Locate the cell with the specified text and output its (X, Y) center coordinate. 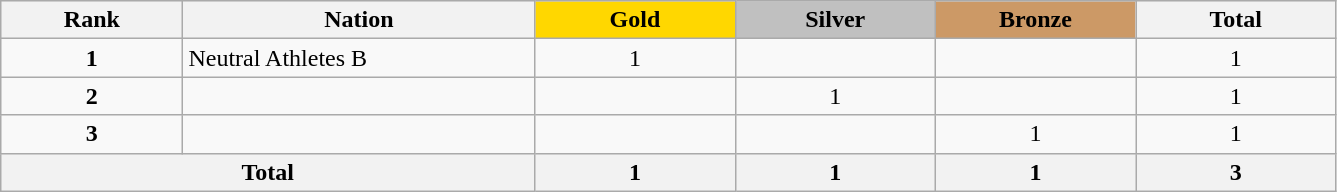
Bronze (1035, 20)
2 (92, 96)
Nation (359, 20)
Gold (635, 20)
Neutral Athletes B (359, 58)
Silver (835, 20)
Rank (92, 20)
